Pinpoint the cell where the given text exists, returning its [X, Y] midpoint coordinate. 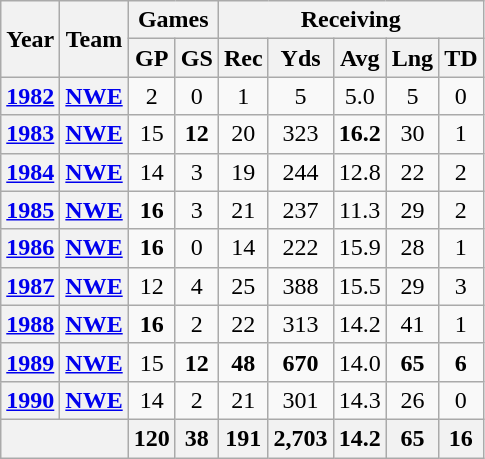
1983 [30, 134]
120 [152, 438]
222 [300, 248]
20 [243, 134]
Rec [243, 58]
Avg [360, 58]
5.0 [360, 96]
1990 [30, 400]
14.0 [360, 362]
1987 [30, 286]
41 [412, 324]
313 [300, 324]
1986 [30, 248]
323 [300, 134]
Games [173, 20]
28 [412, 248]
1982 [30, 96]
Yds [300, 58]
Lng [412, 58]
25 [243, 286]
GP [152, 58]
Year [30, 39]
Receiving [350, 20]
26 [412, 400]
1989 [30, 362]
GS [196, 58]
15.5 [360, 286]
11.3 [360, 210]
16.2 [360, 134]
12.8 [360, 172]
244 [300, 172]
670 [300, 362]
237 [300, 210]
30 [412, 134]
191 [243, 438]
4 [196, 286]
TD [461, 58]
388 [300, 286]
1988 [30, 324]
1984 [30, 172]
19 [243, 172]
14.3 [360, 400]
Team [94, 39]
2,703 [300, 438]
1985 [30, 210]
15.9 [360, 248]
6 [461, 362]
38 [196, 438]
301 [300, 400]
48 [243, 362]
